Return the [x, y] coordinate for the center point of the cell that contains the specified text.  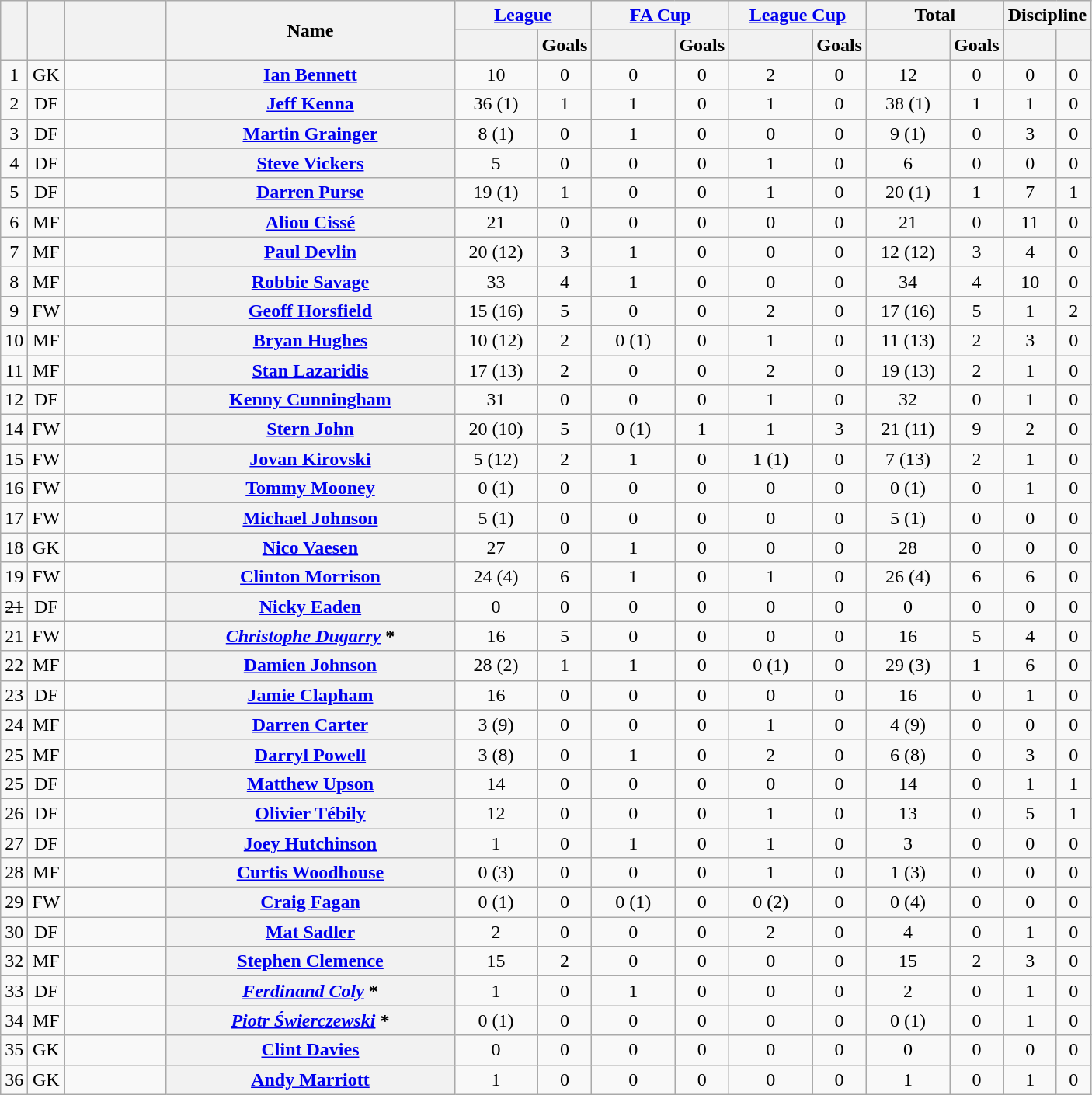
Darren Carter [311, 725]
Piotr Świerczewski * [311, 1020]
0 (2) [770, 902]
26 [14, 813]
Martin Grainger [311, 134]
Jamie Clapham [311, 695]
Matthew Upson [311, 784]
Discipline [1047, 16]
24 (4) [496, 577]
Michael Johnson [311, 518]
Stan Lazaridis [311, 370]
5 (12) [496, 459]
Clinton Morrison [311, 577]
11 (13) [907, 340]
Nico Vaesen [311, 547]
Tommy Mooney [311, 488]
Robbie Savage [311, 281]
8 (1) [496, 134]
7 (13) [907, 459]
Bryan Hughes [311, 340]
6 (8) [907, 754]
20 (1) [907, 193]
Joey Hutchinson [311, 843]
19 (1) [496, 193]
9 (1) [907, 134]
1 (1) [770, 459]
31 [496, 400]
30 [14, 932]
19 [14, 577]
Damien Johnson [311, 666]
29 [14, 902]
0 (3) [496, 873]
17 (13) [496, 370]
Curtis Woodhouse [311, 873]
Olivier Tébily [311, 813]
8 [14, 281]
17 [14, 518]
20 (10) [496, 429]
Darryl Powell [311, 754]
Mat Sadler [311, 932]
29 (3) [907, 666]
17 (16) [907, 311]
Andy Marriott [311, 1079]
Ian Bennett [311, 75]
35 [14, 1050]
FA Cup [660, 16]
12 (12) [907, 252]
1 (3) [907, 873]
Name [311, 30]
Stephen Clemence [311, 961]
13 [907, 813]
Ferdinand Coly * [311, 991]
League [523, 16]
0 (4) [907, 902]
Darren Purse [311, 193]
Jeff Kenna [311, 104]
Geoff Horsfield [311, 311]
Christophe Dugarry * [311, 636]
36 (1) [496, 104]
26 (4) [907, 577]
Stern John [311, 429]
18 [14, 547]
36 [14, 1079]
24 [14, 725]
Craig Fagan [311, 902]
23 [14, 695]
Nicky Eaden [311, 607]
League Cup [798, 16]
38 (1) [907, 104]
19 (13) [907, 370]
Kenny Cunningham [311, 400]
4 (9) [907, 725]
3 (8) [496, 754]
Total [935, 16]
Jovan Kirovski [311, 459]
Steve Vickers [311, 163]
Aliou Cissé [311, 222]
3 (9) [496, 725]
Clint Davies [311, 1050]
22 [14, 666]
10 (12) [496, 340]
28 (2) [496, 666]
15 (16) [496, 311]
Paul Devlin [311, 252]
21 (11) [907, 429]
20 (12) [496, 252]
